Scan for the cell matching the given text and deliver its [x, y] coordinate at center. 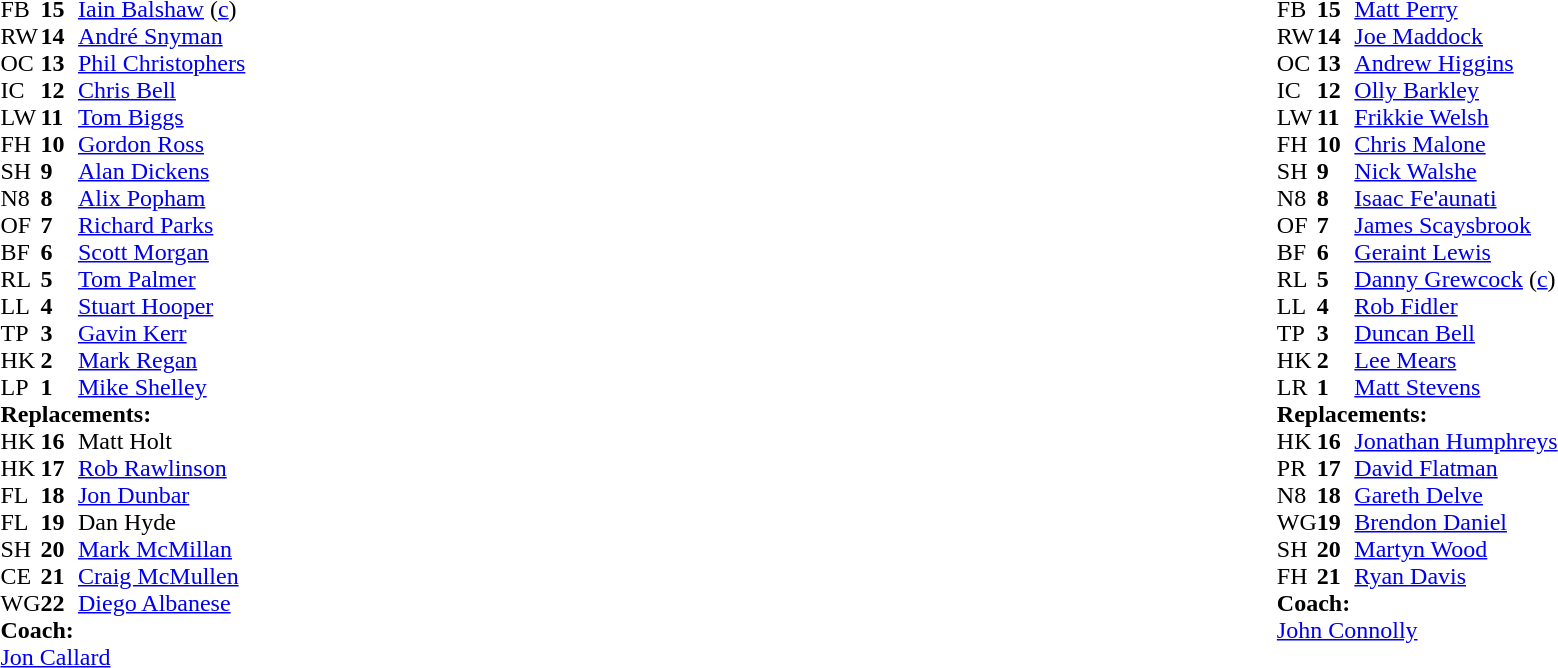
Matt Stevens [1456, 388]
Scott Morgan [162, 252]
Mark McMillan [162, 550]
Frikkie Welsh [1456, 118]
Lee Mears [1456, 360]
CE [20, 576]
Isaac Fe'aunati [1456, 198]
PR [1297, 468]
Matt Holt [162, 442]
Martyn Wood [1456, 550]
David Flatman [1456, 468]
Tom Palmer [162, 280]
Chris Bell [162, 90]
Dan Hyde [162, 522]
Gavin Kerr [162, 334]
Jon Dunbar [162, 496]
Nick Walshe [1456, 172]
André Snyman [162, 36]
Gareth Delve [1456, 496]
Diego Albanese [162, 604]
Rob Fidler [1456, 306]
James Scaysbrook [1456, 226]
Jonathan Humphreys [1456, 442]
Gordon Ross [162, 144]
Olly Barkley [1456, 90]
Rob Rawlinson [162, 468]
22 [59, 604]
Brendon Daniel [1456, 522]
LP [20, 388]
LR [1297, 388]
Mike Shelley [162, 388]
Geraint Lewis [1456, 252]
Tom Biggs [162, 118]
Mark Regan [162, 360]
Alan Dickens [162, 172]
Phil Christophers [162, 64]
Joe Maddock [1456, 36]
Alix Popham [162, 198]
Danny Grewcock (c) [1456, 280]
Chris Malone [1456, 144]
Richard Parks [162, 226]
John Connolly [1418, 630]
Craig McMullen [162, 576]
Duncan Bell [1456, 334]
Ryan Davis [1456, 576]
Stuart Hooper [162, 306]
Andrew Higgins [1456, 64]
